Return the (X, Y) coordinate for the center point of the cell that contains the specified text.  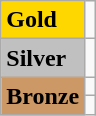
Gold (43, 20)
Bronze (43, 96)
Silver (43, 58)
